Return [X, Y] of the center of cell containing provided text 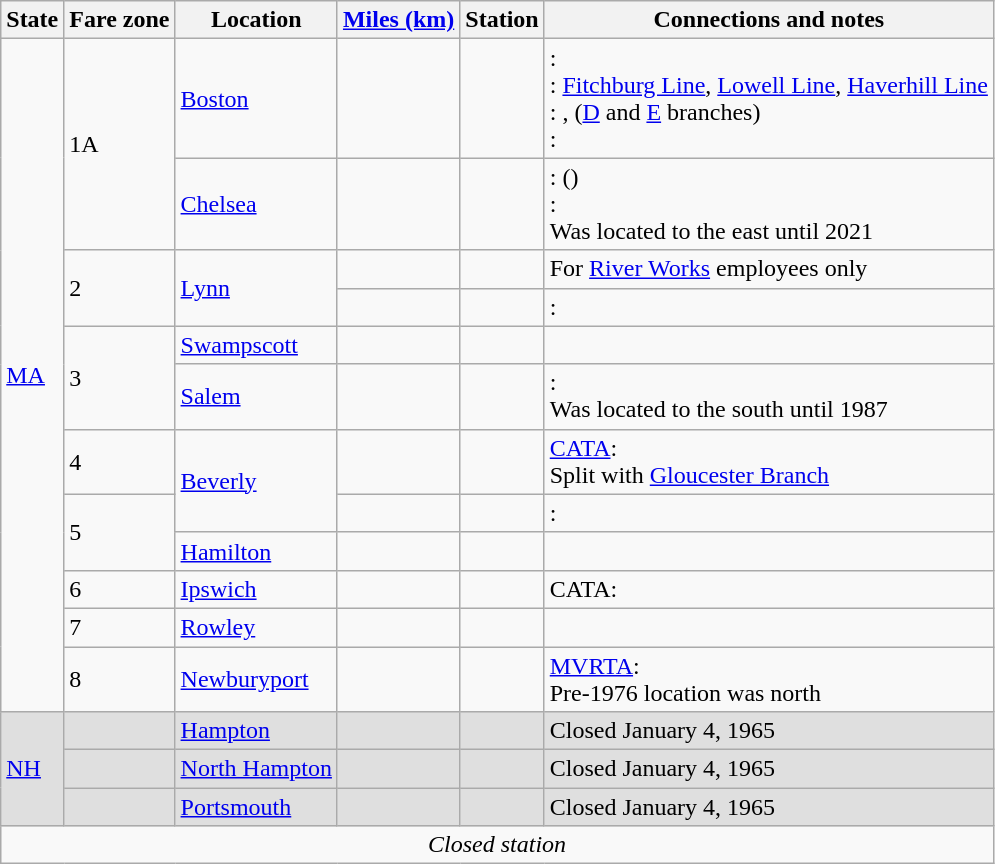
Swampscott [256, 345]
CATA: Split with Gloucester Branch [768, 462]
Lynn [256, 288]
MVRTA: Pre-1976 location was north [768, 678]
Station [502, 20]
2 [120, 288]
Chelsea [256, 204]
Fare zone [120, 20]
NH [32, 769]
MA [32, 376]
Ipswich [256, 589]
Salem [256, 396]
Beverly [256, 480]
For River Works employees only [768, 269]
Hamilton [256, 551]
Miles (km) [398, 20]
Boston [256, 98]
1A [120, 144]
Portsmouth [256, 807]
Closed station [498, 845]
5 [120, 532]
4 [120, 462]
6 [120, 589]
: (): Was located to the east until 2021 [768, 204]
8 [120, 678]
Rowley [256, 627]
7 [120, 627]
Hampton [256, 731]
Location [256, 20]
North Hampton [256, 769]
CATA: [768, 589]
: Was located to the south until 1987 [768, 396]
Newburyport [256, 678]
Connections and notes [768, 20]
State [32, 20]
3 [120, 378]
: : Fitchburg Line, Lowell Line, Haverhill Line: , (D and E branches): [768, 98]
